Determine the [X, Y] coordinate at the center of the cell enclosing the given text.  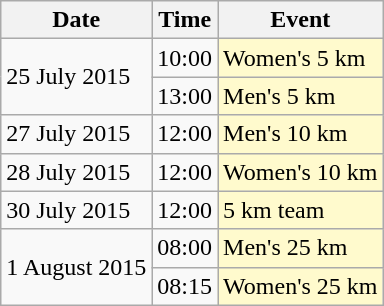
Event [300, 20]
Men's 25 km [300, 248]
Women's 25 km [300, 286]
30 July 2015 [76, 210]
1 August 2015 [76, 267]
08:15 [185, 286]
25 July 2015 [76, 77]
28 July 2015 [76, 172]
Time [185, 20]
Men's 5 km [300, 96]
13:00 [185, 96]
Date [76, 20]
Men's 10 km [300, 134]
10:00 [185, 58]
08:00 [185, 248]
5 km team [300, 210]
Women's 5 km [300, 58]
Women's 10 km [300, 172]
27 July 2015 [76, 134]
